Scan for the cell matching the given text and deliver its [x, y] coordinate at center. 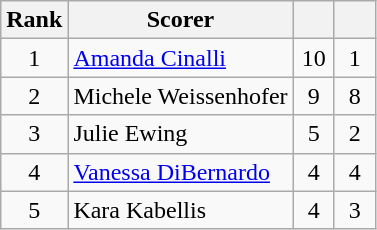
Vanessa DiBernardo [180, 172]
Kara Kabellis [180, 210]
Julie Ewing [180, 134]
Scorer [180, 20]
Rank [34, 20]
10 [314, 58]
Michele Weissenhofer [180, 96]
Amanda Cinalli [180, 58]
9 [314, 96]
8 [354, 96]
